Pinpoint the cell where the given text exists, returning its (x, y) midpoint coordinate. 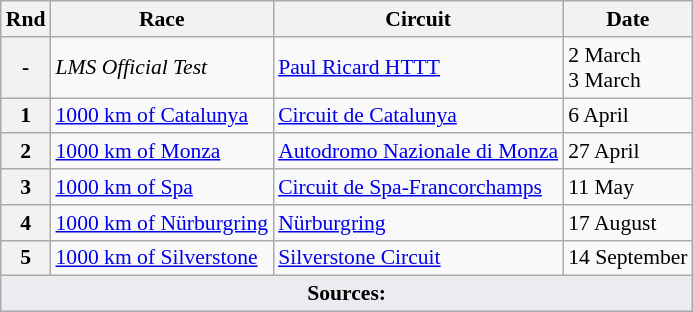
LMS Official Test (162, 68)
1000 km of Silverstone (162, 258)
27 April (628, 152)
1000 km of Nürburgring (162, 223)
Race (162, 19)
Circuit de Catalunya (418, 116)
6 April (628, 116)
5 (26, 258)
11 May (628, 187)
Circuit (418, 19)
4 (26, 223)
1 (26, 116)
17 August (628, 223)
2 March3 March (628, 68)
- (26, 68)
1000 km of Spa (162, 187)
Rnd (26, 19)
Sources: (347, 294)
1000 km of Monza (162, 152)
Date (628, 19)
Paul Ricard HTTT (418, 68)
3 (26, 187)
Circuit de Spa-Francorchamps (418, 187)
Autodromo Nazionale di Monza (418, 152)
14 September (628, 258)
1000 km of Catalunya (162, 116)
2 (26, 152)
Nürburgring (418, 223)
Silverstone Circuit (418, 258)
